Return [x, y] of the center of cell containing provided text 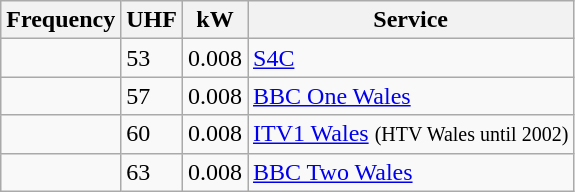
BBC Two Wales [411, 172]
BBC One Wales [411, 96]
Frequency [61, 20]
S4C [411, 58]
60 [152, 134]
57 [152, 96]
53 [152, 58]
ITV1 Wales (HTV Wales until 2002) [411, 134]
Service [411, 20]
kW [214, 20]
63 [152, 172]
UHF [152, 20]
